Locate the cell with the specified text and output its [X, Y] center coordinate. 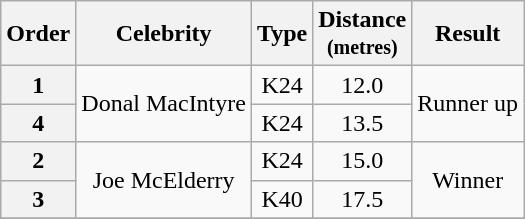
17.5 [362, 199]
Result [468, 34]
Order [38, 34]
Joe McElderry [164, 180]
Distance (metres) [362, 34]
Runner up [468, 104]
2 [38, 161]
Type [282, 34]
Donal MacIntyre [164, 104]
Celebrity [164, 34]
13.5 [362, 123]
4 [38, 123]
3 [38, 199]
Winner [468, 180]
12.0 [362, 85]
15.0 [362, 161]
1 [38, 85]
K40 [282, 199]
